Return the [x, y] coordinate for the center point of the cell that contains the specified text.  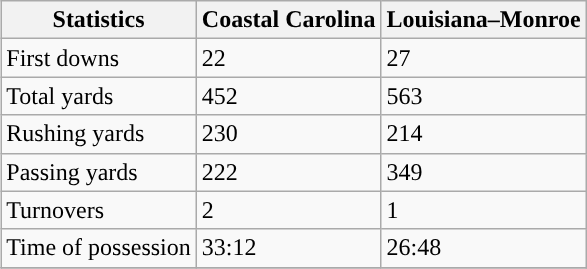
26:48 [484, 248]
214 [484, 134]
Rushing yards [99, 134]
Turnovers [99, 210]
563 [484, 96]
33:12 [288, 248]
Time of possession [99, 248]
22 [288, 58]
452 [288, 96]
Louisiana–Monroe [484, 20]
Statistics [99, 20]
Total yards [99, 96]
Coastal Carolina [288, 20]
222 [288, 172]
230 [288, 134]
1 [484, 210]
Passing yards [99, 172]
First downs [99, 58]
349 [484, 172]
27 [484, 58]
2 [288, 210]
